Search for the cell housing the specified text and yield its [X, Y] center coordinate. 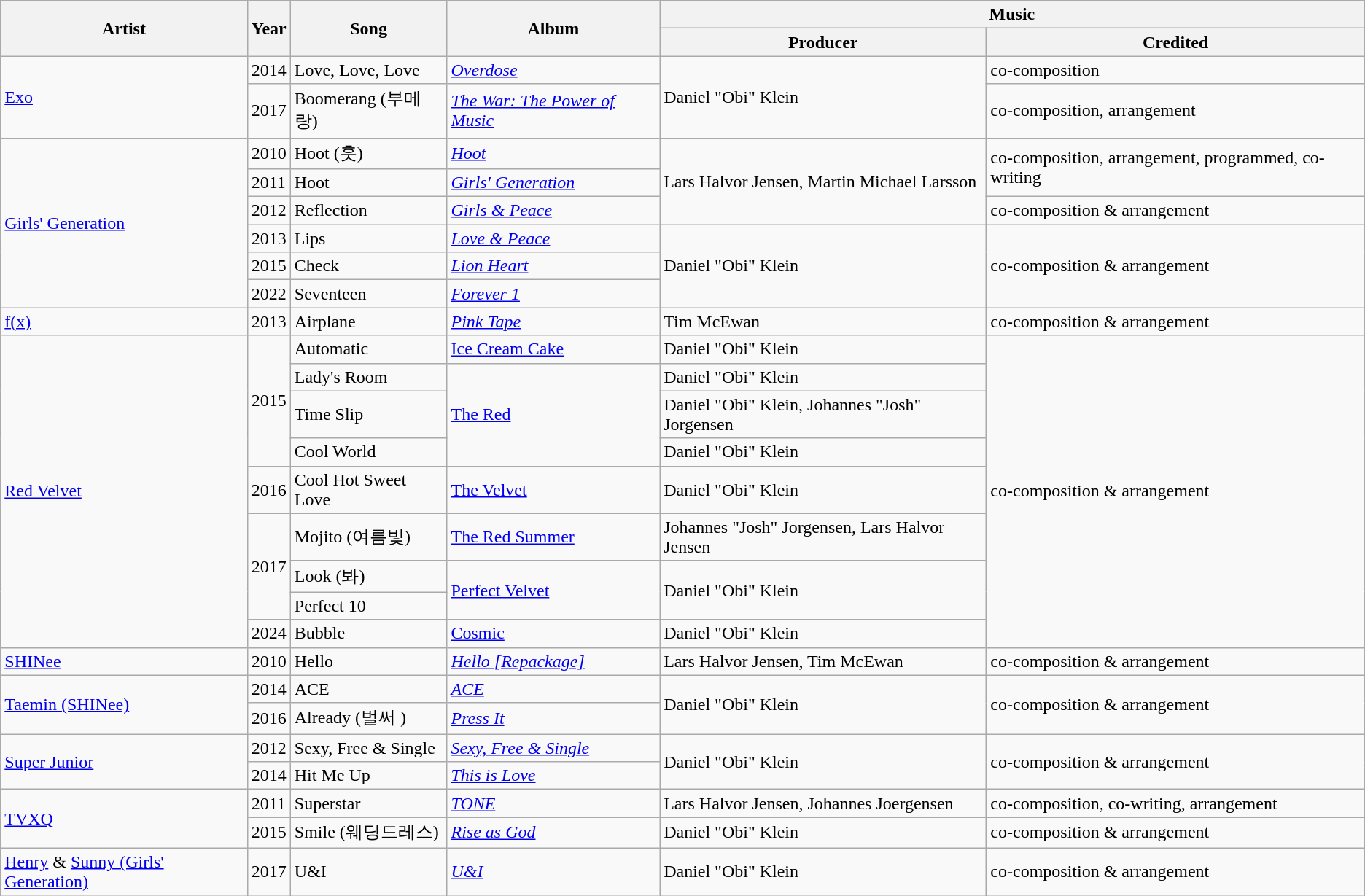
Lars Halvor Jensen, Johannes Joergensen [823, 803]
Music [1012, 15]
Producer [823, 42]
Automatic [369, 349]
Boomerang (부메랑) [369, 111]
Pink Tape [553, 322]
The War: The Power of Music [553, 111]
Airplane [369, 322]
Tim McEwan [823, 322]
2024 [268, 634]
Year [268, 28]
Johannes "Josh" Jorgensen, Lars Halvor Jensen [823, 537]
Superstar [369, 803]
Reflection [369, 211]
Lips [369, 238]
Overdose [553, 70]
Press It [553, 719]
The Velvet [553, 490]
2022 [268, 294]
Check [369, 266]
Hello [369, 661]
Daniel "Obi" Klein, Johannes "Josh" Jorgensen [823, 414]
TVXQ [124, 819]
Cosmic [553, 634]
SHINee [124, 661]
Look (봐) [369, 576]
Lars Halvor Jensen, Martin Michael Larsson [823, 181]
Cool Hot Sweet Love [369, 490]
Love & Peace [553, 238]
Bubble [369, 634]
The Red Summer [553, 537]
Credited [1175, 42]
Song [369, 28]
Hello [Repackage] [553, 661]
Time Slip [369, 414]
Exo [124, 97]
Hit Me Up [369, 776]
TONE [553, 803]
Rise as God [553, 833]
co-composition, co-writing, arrangement [1175, 803]
Perfect 10 [369, 606]
Lars Halvor Jensen, Tim McEwan [823, 661]
The Red [553, 414]
Forever 1 [553, 294]
Lady's Room [369, 377]
Mojito (여름빛) [369, 537]
f(x) [124, 322]
Hoot (훗) [369, 153]
Album [553, 28]
co-composition, arrangement, programmed, co-writing [1175, 168]
Super Junior [124, 762]
Ice Cream Cake [553, 349]
Cool World [369, 452]
Red Velvet [124, 491]
co-composition [1175, 70]
Love, Love, Love [369, 70]
Artist [124, 28]
Smile (웨딩드레스) [369, 833]
Already (벌써 ) [369, 719]
Lion Heart [553, 266]
Perfect Velvet [553, 591]
Girls & Peace [553, 211]
co-composition, arrangement [1175, 111]
Henry & Sunny (Girls' Generation) [124, 872]
This is Love [553, 776]
Taemin (SHINee) [124, 704]
Seventeen [369, 294]
